Determine the (X, Y) coordinate at the center of the cell enclosing the given text.  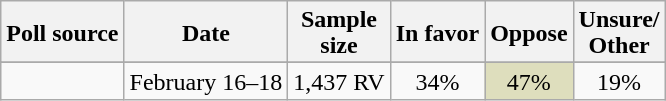
Poll source (62, 32)
47% (529, 82)
34% (437, 82)
1,437 RV (339, 82)
February 16–18 (206, 82)
Unsure/Other (619, 32)
19% (619, 82)
In favor (437, 32)
Oppose (529, 32)
Date (206, 32)
Samplesize (339, 32)
